From the cell containing the given text, extract its center point as [X, Y] coordinate. 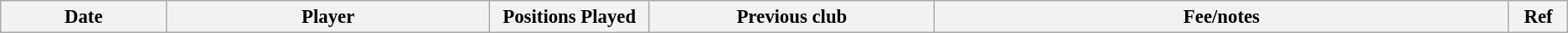
Previous club [792, 17]
Player [328, 17]
Fee/notes [1222, 17]
Ref [1538, 17]
Date [84, 17]
Positions Played [570, 17]
